From the cell containing the given text, extract its center point as [x, y] coordinate. 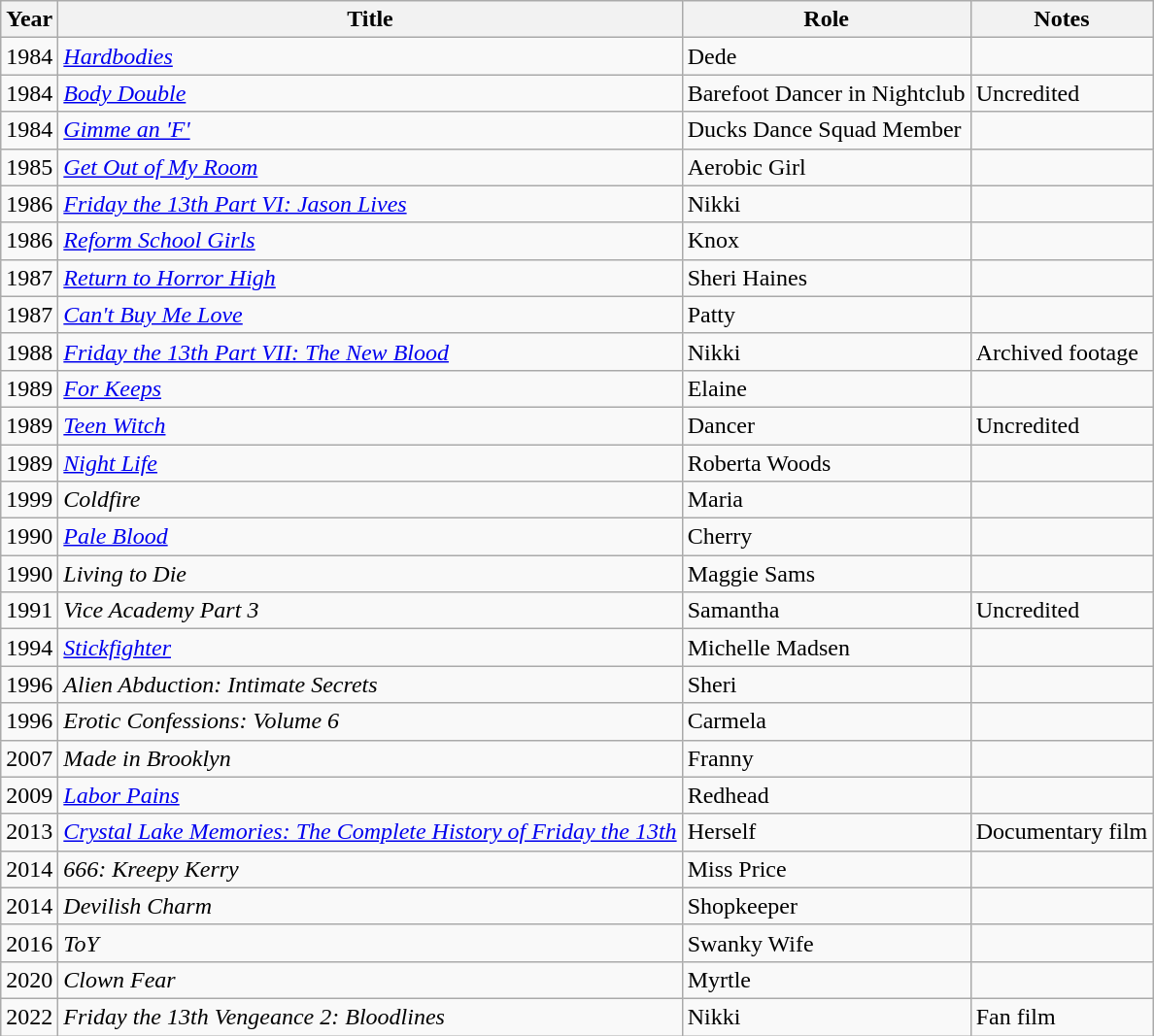
1988 [29, 351]
Get Out of My Room [370, 167]
Barefoot Dancer in Nightclub [826, 93]
Living to Die [370, 574]
Hardbodies [370, 56]
1991 [29, 611]
Maria [826, 500]
Carmela [826, 721]
Roberta Woods [826, 463]
Can't Buy Me Love [370, 315]
Ducks Dance Squad Member [826, 130]
Sheri Haines [826, 278]
Documentary film [1062, 832]
Devilish Charm [370, 906]
Gimme an 'F' [370, 130]
Friday the 13th Part VI: Jason Lives [370, 204]
Knox [826, 241]
Shopkeeper [826, 906]
1999 [29, 500]
1994 [29, 648]
2022 [29, 1017]
Pale Blood [370, 537]
Teen Witch [370, 425]
ToY [370, 943]
Dancer [826, 425]
666: Kreepy Kerry [370, 869]
Vice Academy Part 3 [370, 611]
Stickfighter [370, 648]
Myrtle [826, 980]
Erotic Confessions: Volume 6 [370, 721]
Aerobic Girl [826, 167]
2009 [29, 795]
Fan film [1062, 1017]
Swanky Wife [826, 943]
Friday the 13th Vengeance 2: Bloodlines [370, 1017]
Title [370, 19]
Archived footage [1062, 351]
Franny [826, 758]
Made in Brooklyn [370, 758]
Notes [1062, 19]
Clown Fear [370, 980]
Sheri [826, 685]
Return to Horror High [370, 278]
Patty [826, 315]
Redhead [826, 795]
Herself [826, 832]
Body Double [370, 93]
Coldfire [370, 500]
2020 [29, 980]
Friday the 13th Part VII: The New Blood [370, 351]
Crystal Lake Memories: The Complete History of Friday the 13th [370, 832]
For Keeps [370, 388]
Role [826, 19]
Night Life [370, 463]
Year [29, 19]
Labor Pains [370, 795]
Maggie Sams [826, 574]
Elaine [826, 388]
Reform School Girls [370, 241]
Cherry [826, 537]
2007 [29, 758]
2013 [29, 832]
Alien Abduction: Intimate Secrets [370, 685]
Dede [826, 56]
Michelle Madsen [826, 648]
1985 [29, 167]
2016 [29, 943]
Miss Price [826, 869]
Samantha [826, 611]
